Detect which cell encompasses the target text, then output its (X, Y) center coordinate. 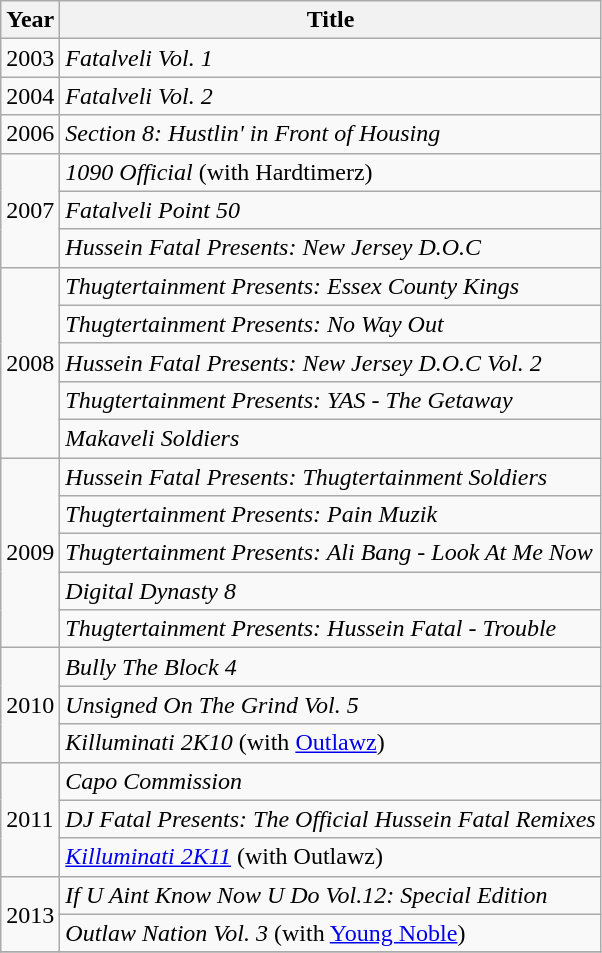
Thugtertainment Presents: YAS - The Getaway (330, 400)
2003 (30, 58)
Fatalveli Point 50 (330, 210)
Digital Dynasty 8 (330, 591)
Thugtertainment Presents: Hussein Fatal - Trouble (330, 629)
Hussein Fatal Presents: New Jersey D.O.C Vol. 2 (330, 362)
2011 (30, 819)
Fatalveli Vol. 2 (330, 96)
Title (330, 20)
2008 (30, 362)
Section 8: Hustlin' in Front of Housing (330, 134)
1090 Official (with Hardtimerz) (330, 172)
Hussein Fatal Presents: Thugtertainment Soldiers (330, 477)
Outlaw Nation Vol. 3 (with Young Noble) (330, 933)
Bully The Block 4 (330, 667)
2009 (30, 553)
2006 (30, 134)
DJ Fatal Presents: The Official Hussein Fatal Remixes (330, 819)
2004 (30, 96)
Capo Commission (330, 781)
Thugtertainment Presents: No Way Out (330, 324)
If U Aint Know Now U Do Vol.12: Special Edition (330, 895)
Killuminati 2K10 (with Outlawz) (330, 743)
Hussein Fatal Presents: New Jersey D.O.C (330, 248)
Makaveli Soldiers (330, 438)
Thugtertainment Presents: Ali Bang - Look At Me Now (330, 553)
2007 (30, 210)
Thugtertainment Presents: Pain Muzik (330, 515)
Year (30, 20)
Killuminati 2K11 (with Outlawz) (330, 857)
Fatalveli Vol. 1 (330, 58)
Thugtertainment Presents: Essex County Kings (330, 286)
Unsigned On The Grind Vol. 5 (330, 705)
2013 (30, 914)
2010 (30, 705)
